Return (x, y) of the center of cell containing provided text 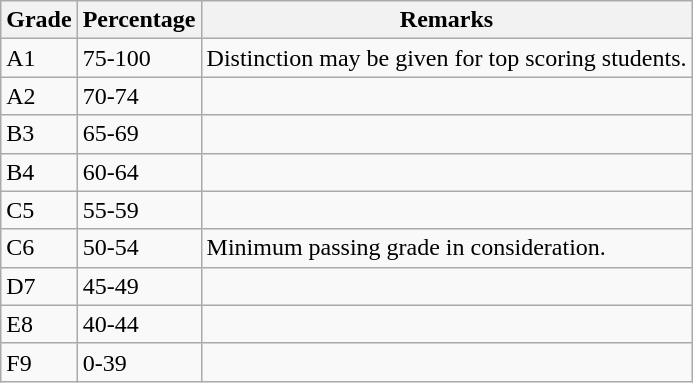
Grade (39, 20)
B3 (39, 134)
B4 (39, 172)
D7 (39, 286)
70-74 (139, 96)
55-59 (139, 210)
A2 (39, 96)
A1 (39, 58)
Minimum passing grade in consideration. (446, 248)
60-64 (139, 172)
50-54 (139, 248)
Distinction may be given for top scoring students. (446, 58)
45-49 (139, 286)
Percentage (139, 20)
F9 (39, 362)
40-44 (139, 324)
E8 (39, 324)
75-100 (139, 58)
0-39 (139, 362)
65-69 (139, 134)
C5 (39, 210)
C6 (39, 248)
Remarks (446, 20)
